Locate the cell with the specified text and output its (x, y) center coordinate. 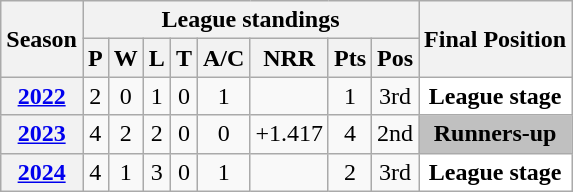
W (126, 58)
Final Position (496, 39)
League standings (250, 20)
NRR (290, 58)
Season (42, 39)
Runners-up (496, 134)
2024 (42, 172)
A/C (223, 58)
T (184, 58)
3 (156, 172)
2nd (396, 134)
Pts (350, 58)
Pos (396, 58)
2023 (42, 134)
2022 (42, 96)
L (156, 58)
P (95, 58)
+1.417 (290, 134)
